Return (X, Y) of the center of cell containing provided text 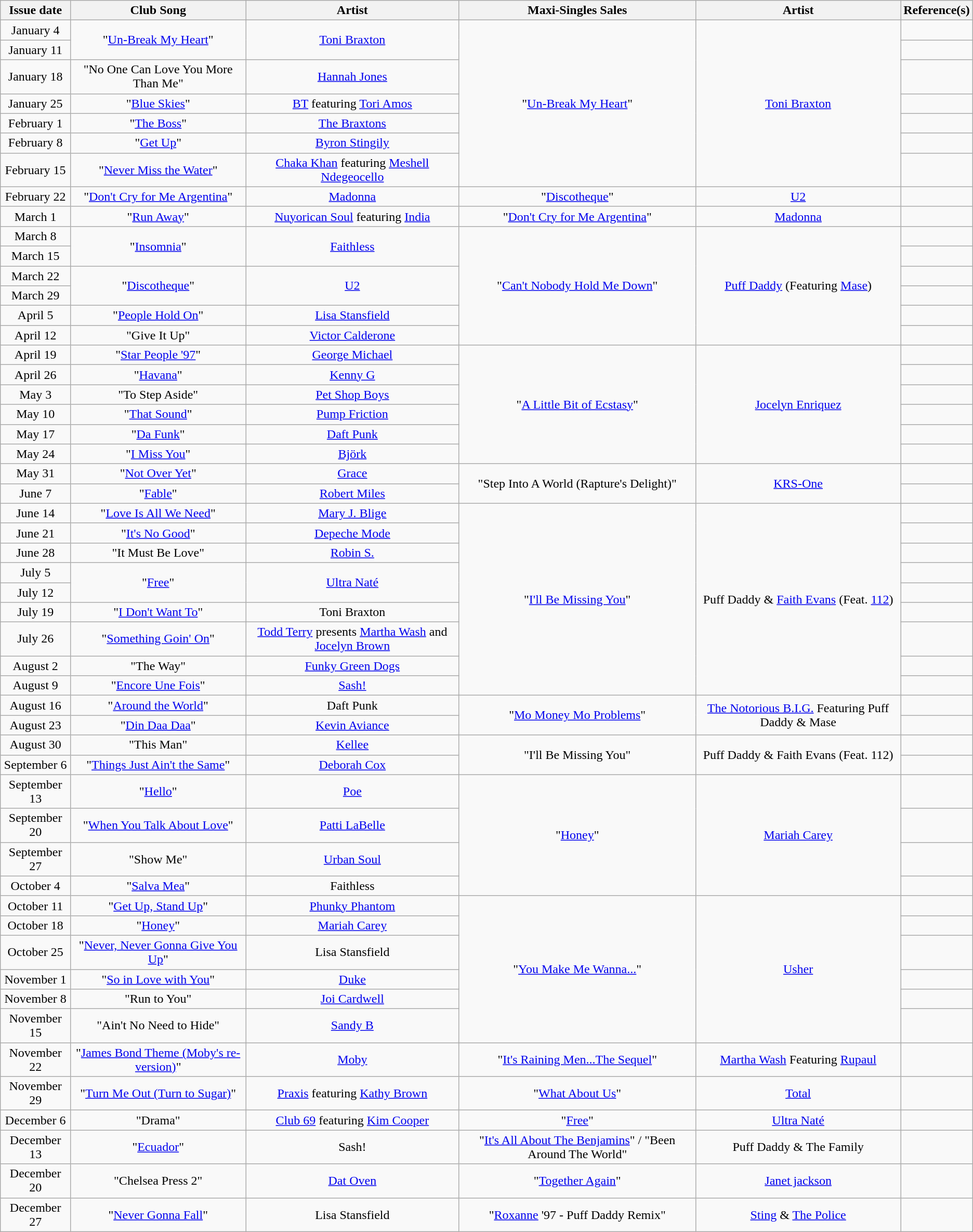
June 14 (35, 513)
"Together Again" (577, 1181)
"It Must Be Love" (158, 553)
"That Sound" (158, 414)
August 9 (35, 686)
"Mo Money Mo Problems" (577, 715)
"It's All About The Benjamins" / "Been Around The World" (577, 1147)
"The Boss" (158, 123)
October 25 (35, 952)
"Chelsea Press 2" (158, 1181)
Kenny G (352, 375)
January 4 (35, 30)
January 25 (35, 103)
BT featuring Tori Amos (352, 103)
"Love Is All We Need" (158, 513)
November 1 (35, 979)
May 10 (35, 414)
"Turn Me Out (Turn to Sugar)" (158, 1094)
"Run Away" (158, 216)
Janet jackson (798, 1181)
October 11 (35, 906)
February 1 (35, 123)
Pump Friction (352, 414)
Robert Miles (352, 493)
August 23 (35, 725)
"Get Up" (158, 143)
"Encore Une Fois" (158, 686)
March 8 (35, 236)
Hannah Jones (352, 77)
Todd Terry presents Martha Wash and Jocelyn Brown (352, 639)
Jocelyn Enriquez (798, 404)
George Michael (352, 355)
Club 69 featuring Kim Cooper (352, 1120)
April 19 (35, 355)
"Drama" (158, 1120)
"When You Talk About Love" (158, 825)
September 13 (35, 791)
May 17 (35, 434)
Chaka Khan featuring Meshell Ndegeocello (352, 169)
"Salva Mea" (158, 886)
"Havana" (158, 375)
"A Little Bit of Ecstasy" (577, 404)
Moby (352, 1059)
Puff Daddy (Featuring Mase) (798, 285)
January 18 (35, 77)
Praxis featuring Kathy Brown (352, 1094)
"Hello" (158, 791)
August 30 (35, 745)
Duke (352, 979)
April 12 (35, 335)
Sting & The Police (798, 1214)
August 2 (35, 666)
April 26 (35, 375)
September 6 (35, 765)
Maxi-Singles Sales (577, 10)
The Braxtons (352, 123)
"Can't Nobody Hold Me Down" (577, 285)
"People Hold On" (158, 316)
August 16 (35, 705)
March 29 (35, 296)
Club Song (158, 10)
"Star People '97" (158, 355)
The Notorious B.I.G. Featuring Puff Daddy & Mase (798, 715)
"What About Us" (577, 1094)
"This Man" (158, 745)
Issue date (35, 10)
February 15 (35, 169)
November 8 (35, 999)
Byron Stingily (352, 143)
"Things Just Ain't the Same" (158, 765)
December 27 (35, 1214)
"The Way" (158, 666)
Nuyorican Soul featuring India (352, 216)
Phunky Phantom (352, 906)
May 31 (35, 474)
March 22 (35, 276)
"Something Goin' On" (158, 639)
Björk (352, 454)
"You Make Me Wanna..." (577, 969)
"Run to You" (158, 999)
"So in Love with You" (158, 979)
June 7 (35, 493)
KRS-One (798, 483)
Deborah Cox (352, 765)
July 26 (35, 639)
"Get Up, Stand Up" (158, 906)
Kellee (352, 745)
"It's No Good" (158, 533)
"Din Daa Daa" (158, 725)
Dat Oven (352, 1181)
"Ecuador" (158, 1147)
"Blue Skies" (158, 103)
"Give It Up" (158, 335)
December 6 (35, 1120)
"Ain't No Need to Hide" (158, 1026)
"Not Over Yet" (158, 474)
Mary J. Blige (352, 513)
March 15 (35, 256)
April 5 (35, 316)
October 18 (35, 925)
Grace (352, 474)
"Never Miss the Water" (158, 169)
Funky Green Dogs (352, 666)
May 3 (35, 395)
Patti LaBelle (352, 825)
Total (798, 1094)
"To Step Aside" (158, 395)
"Da Funk" (158, 434)
May 24 (35, 454)
"James Bond Theme (Moby's re-version)" (158, 1059)
"No One Can Love You More Than Me" (158, 77)
July 19 (35, 612)
Reference(s) (937, 10)
February 22 (35, 196)
November 22 (35, 1059)
"Roxanne '97 - Puff Daddy Remix" (577, 1214)
Robin S. (352, 553)
"I Don't Want To" (158, 612)
Pet Shop Boys (352, 395)
September 20 (35, 825)
December 13 (35, 1147)
"Never Gonna Fall" (158, 1214)
September 27 (35, 859)
December 20 (35, 1181)
Usher (798, 969)
Depeche Mode (352, 533)
"Insomnia" (158, 246)
Martha Wash Featuring Rupaul (798, 1059)
Joi Cardwell (352, 999)
March 1 (35, 216)
January 11 (35, 50)
"It's Raining Men...The Sequel" (577, 1059)
July 5 (35, 572)
Puff Daddy & The Family (798, 1147)
"Never, Never Gonna Give You Up" (158, 952)
July 12 (35, 592)
Victor Calderone (352, 335)
"Step Into A World (Rapture's Delight)" (577, 483)
June 28 (35, 553)
October 4 (35, 886)
"Show Me" (158, 859)
"I Miss You" (158, 454)
Sandy B (352, 1026)
Poe (352, 791)
Urban Soul (352, 859)
November 29 (35, 1094)
February 8 (35, 143)
"Fable" (158, 493)
"Around the World" (158, 705)
June 21 (35, 533)
November 15 (35, 1026)
Kevin Aviance (352, 725)
